Capture the cell that displays the provided text and extract its [x, y] central coordinate. 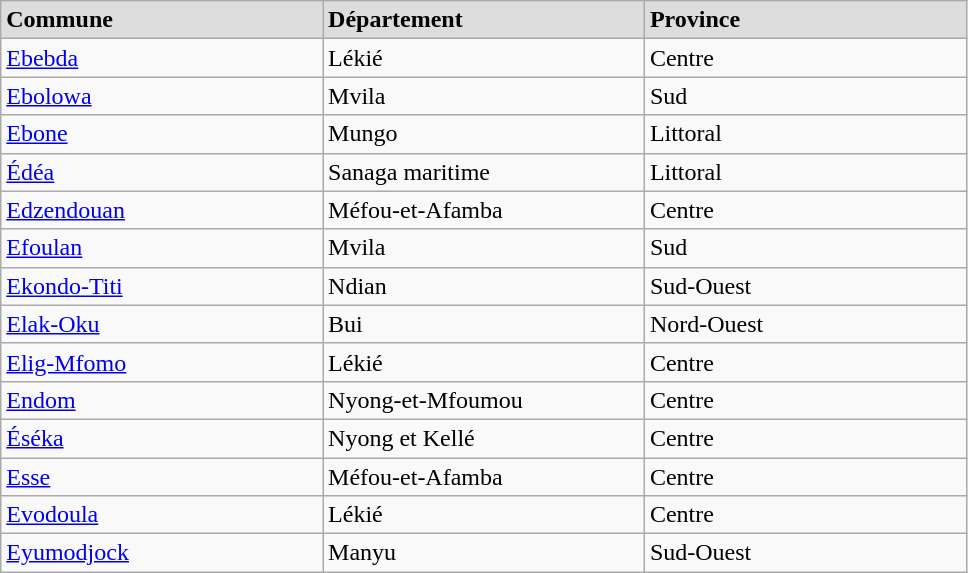
Nord-Ouest [805, 324]
Ebolowa [162, 96]
Edzendouan [162, 210]
Édéa [162, 172]
Ebone [162, 134]
Elak-Oku [162, 324]
Ekondo-Titi [162, 286]
Nyong et Kellé [484, 438]
Éséka [162, 438]
Département [484, 20]
Manyu [484, 553]
Ebebda [162, 58]
Nyong-et-Mfoumou [484, 400]
Elig-Mfomo [162, 362]
Bui [484, 324]
Ndian [484, 286]
Evodoula [162, 515]
Sanaga maritime [484, 172]
Esse [162, 477]
Province [805, 20]
Commune [162, 20]
Mungo [484, 134]
Endom [162, 400]
Eyumodjock [162, 553]
Efoulan [162, 248]
